From the cell containing the given text, extract its center point as (x, y) coordinate. 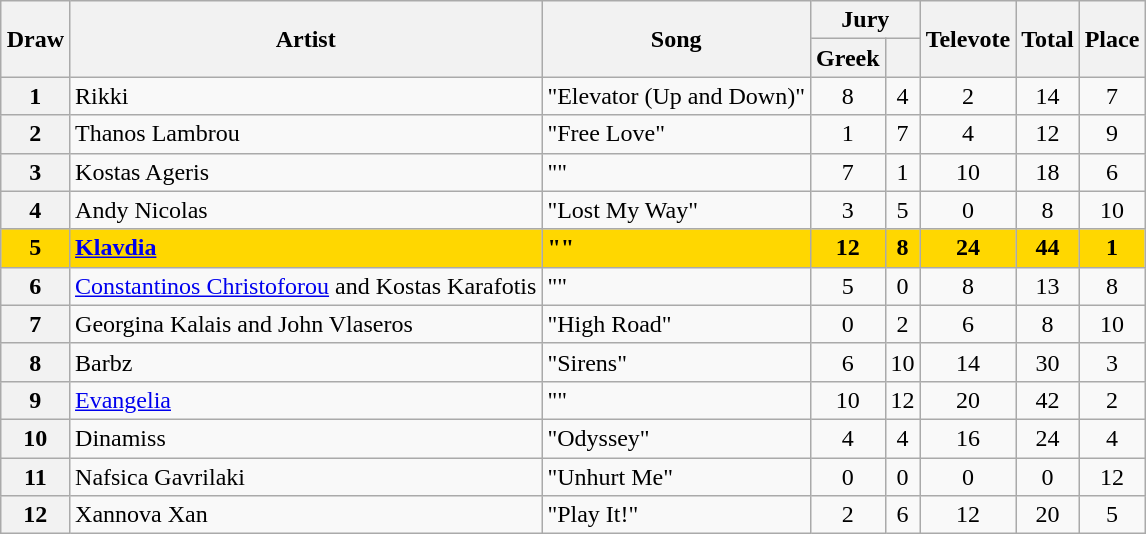
13 (1048, 286)
Draw (35, 39)
Rikki (306, 96)
Jury (865, 20)
16 (968, 438)
Klavdia (306, 248)
Barbz (306, 362)
"Play It!" (676, 515)
Georgina Kalais and John Vlaseros (306, 324)
Thanos Lambrou (306, 134)
11 (35, 477)
Artist (306, 39)
Televote (968, 39)
Xannova Xan (306, 515)
30 (1048, 362)
"Elevator (Up and Down)" (676, 96)
"Lost My Way" (676, 210)
"Unhurt Me" (676, 477)
Kostas Ageris (306, 172)
"Free Love" (676, 134)
Total (1048, 39)
Andy Nicolas (306, 210)
18 (1048, 172)
Constantinos Christoforou and Kostas Karafotis (306, 286)
Greek (848, 58)
"Sirens" (676, 362)
"High Road" (676, 324)
Evangelia (306, 400)
Place (1112, 39)
44 (1048, 248)
Song (676, 39)
42 (1048, 400)
"Odyssey" (676, 438)
Nafsica Gavrilaki (306, 477)
Dinamiss (306, 438)
